Pinpoint the cell where the given text exists, returning its (x, y) midpoint coordinate. 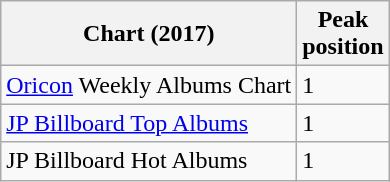
Chart (2017) (149, 34)
Peakposition (343, 34)
Oricon Weekly Albums Chart (149, 85)
JP Billboard Top Albums (149, 123)
JP Billboard Hot Albums (149, 161)
